Capture the cell that displays the provided text and extract its (X, Y) central coordinate. 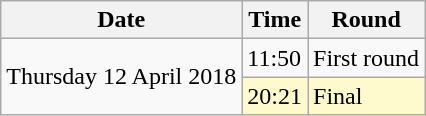
First round (366, 58)
11:50 (275, 58)
20:21 (275, 96)
Final (366, 96)
Time (275, 20)
Date (122, 20)
Round (366, 20)
Thursday 12 April 2018 (122, 77)
